Identify which cell holds the provided text, then report its [X, Y] central coordinate. 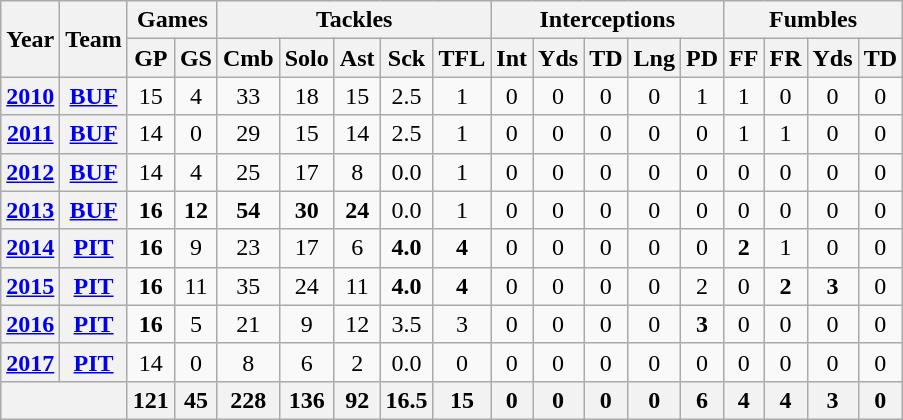
Int [512, 58]
FF [744, 58]
2013 [30, 210]
33 [248, 96]
35 [248, 286]
2011 [30, 134]
FR [786, 58]
2010 [30, 96]
5 [196, 324]
Solo [306, 58]
92 [357, 400]
Lng [654, 58]
TFL [462, 58]
Team [94, 39]
3.5 [406, 324]
45 [196, 400]
18 [306, 96]
2016 [30, 324]
2017 [30, 362]
228 [248, 400]
Games [172, 20]
121 [150, 400]
30 [306, 210]
Tackles [354, 20]
GP [150, 58]
2015 [30, 286]
2012 [30, 172]
Fumbles [814, 20]
16.5 [406, 400]
136 [306, 400]
25 [248, 172]
PD [702, 58]
Year [30, 39]
Ast [357, 58]
2014 [30, 248]
23 [248, 248]
54 [248, 210]
GS [196, 58]
Interceptions [608, 20]
29 [248, 134]
21 [248, 324]
Cmb [248, 58]
Sck [406, 58]
